Detect which cell encompasses the target text, then output its (X, Y) center coordinate. 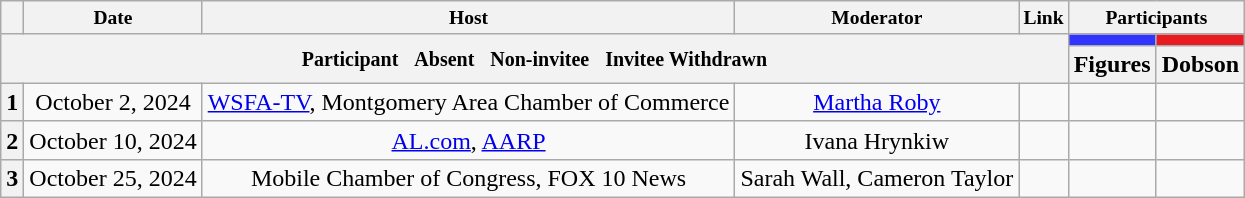
October 25, 2024 (113, 178)
AL.com, AARP (468, 140)
Link (1044, 18)
Participants (1156, 18)
2 (12, 140)
Date (113, 18)
Participant Absent Non-invitee Invitee Withdrawn (534, 58)
Moderator (877, 18)
Figures (1112, 64)
Dobson (1200, 64)
October 2, 2024 (113, 102)
WSFA-TV, Montgomery Area Chamber of Commerce (468, 102)
Ivana Hrynkiw (877, 140)
Sarah Wall, Cameron Taylor (877, 178)
Martha Roby (877, 102)
1 (12, 102)
Mobile Chamber of Congress, FOX 10 News (468, 178)
3 (12, 178)
Host (468, 18)
October 10, 2024 (113, 140)
